Extract the [x, y] coordinate from the center of the cell holding the provided text.  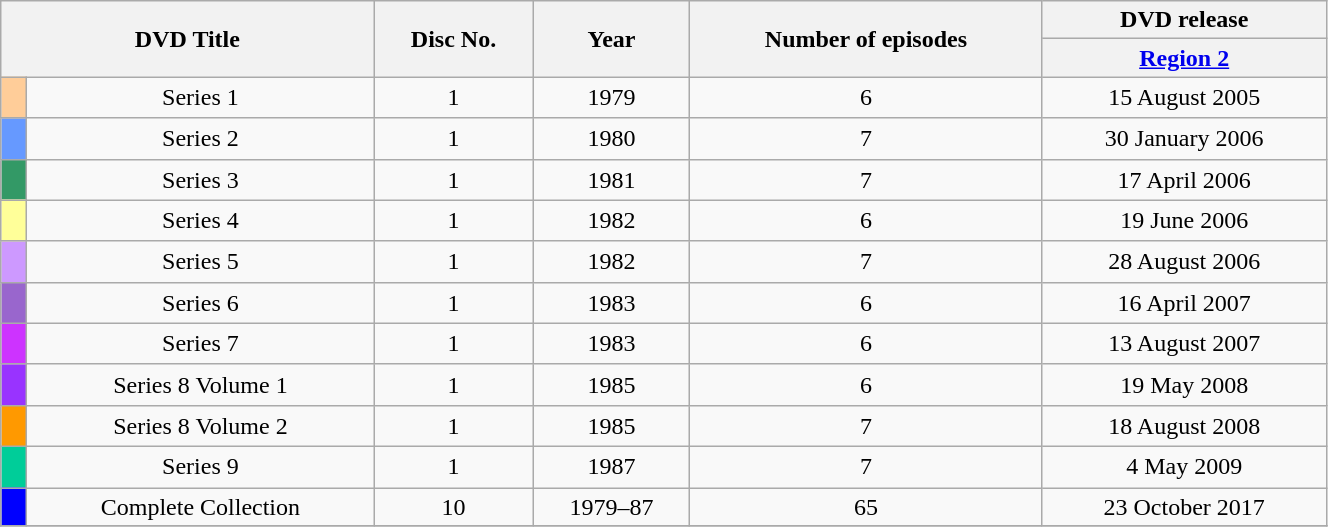
1987 [612, 466]
1981 [612, 180]
23 October 2017 [1184, 507]
Series 4 [200, 220]
Disc No. [454, 39]
Series 9 [200, 466]
16 April 2007 [1184, 302]
Series 2 [200, 138]
Number of episodes [866, 39]
DVD release [1184, 20]
13 August 2007 [1184, 344]
65 [866, 507]
Region 2 [1184, 58]
DVD Title [188, 39]
Series 6 [200, 302]
17 April 2006 [1184, 180]
30 January 2006 [1184, 138]
Series 1 [200, 98]
Year [612, 39]
1979 [612, 98]
4 May 2009 [1184, 466]
Series 3 [200, 180]
10 [454, 507]
19 May 2008 [1184, 384]
Series 8 Volume 2 [200, 426]
Complete Collection [200, 507]
18 August 2008 [1184, 426]
Series 7 [200, 344]
Series 8 Volume 1 [200, 384]
Series 5 [200, 262]
19 June 2006 [1184, 220]
15 August 2005 [1184, 98]
1980 [612, 138]
1979–87 [612, 507]
28 August 2006 [1184, 262]
